Search for the cell housing the specified text and yield its (x, y) center coordinate. 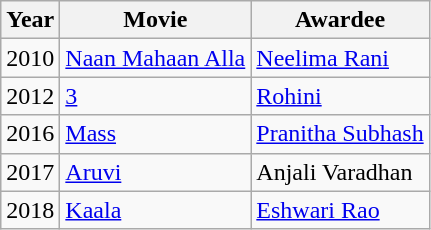
Aruvi (156, 172)
Anjali Varadhan (340, 172)
Rohini (340, 96)
Awardee (340, 20)
2018 (30, 210)
Year (30, 20)
2017 (30, 172)
Pranitha Subhash (340, 134)
Naan Mahaan Alla (156, 58)
Mass (156, 134)
2016 (30, 134)
Eshwari Rao (340, 210)
Neelima Rani (340, 58)
3 (156, 96)
2012 (30, 96)
2010 (30, 58)
Kaala (156, 210)
Movie (156, 20)
